Pinpoint the cell where the given text exists, returning its (x, y) midpoint coordinate. 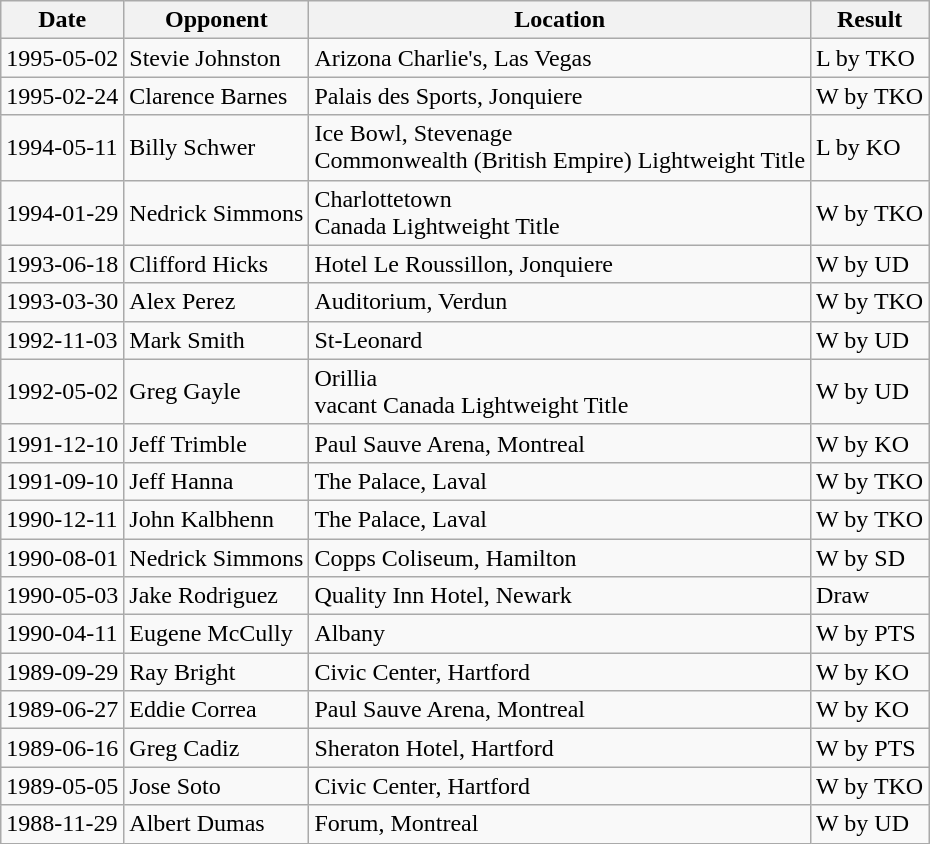
1989-06-27 (62, 710)
1994-05-11 (62, 148)
Location (560, 20)
Ray Bright (216, 672)
1990-08-01 (62, 557)
Quality Inn Hotel, Newark (560, 596)
1992-11-03 (62, 340)
1988-11-29 (62, 824)
Hotel Le Roussillon, Jonquiere (560, 264)
Jeff Hanna (216, 481)
St-Leonard (560, 340)
1991-09-10 (62, 481)
Clifford Hicks (216, 264)
Jose Soto (216, 786)
Ice Bowl, StevenageCommonwealth (British Empire) Lightweight Title (560, 148)
1990-05-03 (62, 596)
Albany (560, 634)
Date (62, 20)
Copps Coliseum, Hamilton (560, 557)
Greg Gayle (216, 392)
Forum, Montreal (560, 824)
Stevie Johnston (216, 58)
Mark Smith (216, 340)
Jeff Trimble (216, 443)
Auditorium, Verdun (560, 302)
Eugene McCully (216, 634)
1989-09-29 (62, 672)
Albert Dumas (216, 824)
1994-01-29 (62, 212)
1993-03-30 (62, 302)
1991-12-10 (62, 443)
Arizona Charlie's, Las Vegas (560, 58)
Eddie Correa (216, 710)
Jake Rodriguez (216, 596)
1990-04-11 (62, 634)
Clarence Barnes (216, 96)
L by KO (870, 148)
W by SD (870, 557)
1990-12-11 (62, 519)
CharlottetownCanada Lightweight Title (560, 212)
1992-05-02 (62, 392)
Billy Schwer (216, 148)
Orilliavacant Canada Lightweight Title (560, 392)
Draw (870, 596)
L by TKO (870, 58)
1995-02-24 (62, 96)
1995-05-02 (62, 58)
1993-06-18 (62, 264)
Opponent (216, 20)
Palais des Sports, Jonquiere (560, 96)
1989-05-05 (62, 786)
Result (870, 20)
Alex Perez (216, 302)
1989-06-16 (62, 748)
John Kalbhenn (216, 519)
Greg Cadiz (216, 748)
Sheraton Hotel, Hartford (560, 748)
